Search for the cell housing the specified text and yield its [X, Y] center coordinate. 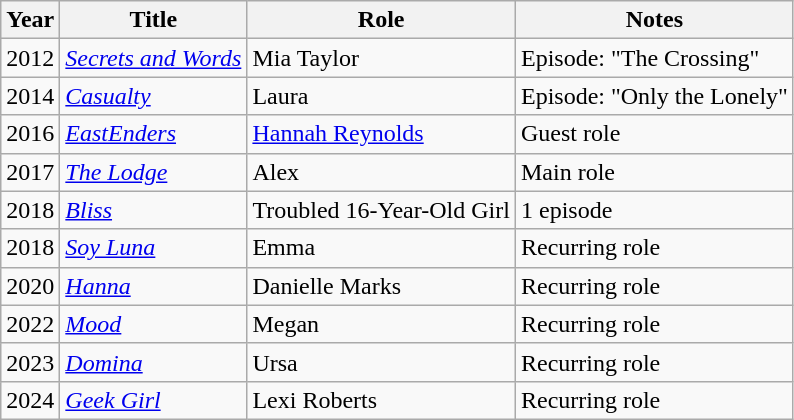
Alex [382, 172]
Domina [154, 362]
Emma [382, 248]
2022 [30, 324]
Soy Luna [154, 248]
2014 [30, 96]
Megan [382, 324]
Danielle Marks [382, 286]
Guest role [654, 134]
Mood [154, 324]
Hanna [154, 286]
Main role [654, 172]
Year [30, 20]
Episode: "Only the Lonely" [654, 96]
Episode: "The Crossing" [654, 58]
EastEnders [154, 134]
Lexi Roberts [382, 400]
Casualty [154, 96]
2023 [30, 362]
2024 [30, 400]
Troubled 16-Year-Old Girl [382, 210]
Ursa [382, 362]
Laura [382, 96]
Geek Girl [154, 400]
Bliss [154, 210]
The Lodge [154, 172]
2017 [30, 172]
Secrets and Words [154, 58]
Title [154, 20]
2012 [30, 58]
2020 [30, 286]
Notes [654, 20]
1 episode [654, 210]
Hannah Reynolds [382, 134]
Mia Taylor [382, 58]
2016 [30, 134]
Role [382, 20]
